Detect which cell encompasses the target text, then output its (x, y) center coordinate. 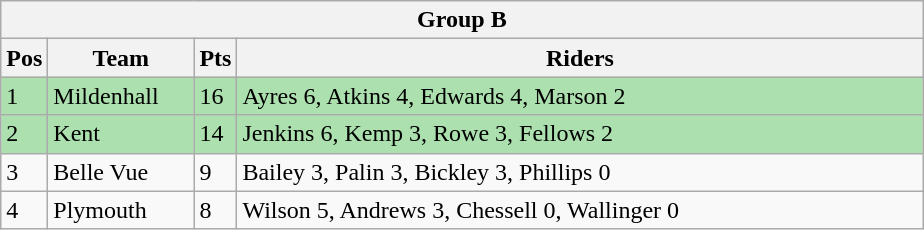
3 (24, 172)
2 (24, 134)
16 (216, 96)
Bailey 3, Palin 3, Bickley 3, Phillips 0 (580, 172)
Pts (216, 58)
4 (24, 210)
Plymouth (121, 210)
Belle Vue (121, 172)
8 (216, 210)
1 (24, 96)
Kent (121, 134)
Mildenhall (121, 96)
9 (216, 172)
Wilson 5, Andrews 3, Chessell 0, Wallinger 0 (580, 210)
Ayres 6, Atkins 4, Edwards 4, Marson 2 (580, 96)
Team (121, 58)
14 (216, 134)
Group B (462, 20)
Pos (24, 58)
Jenkins 6, Kemp 3, Rowe 3, Fellows 2 (580, 134)
Riders (580, 58)
